Pinpoint the cell where the given text exists, returning its [x, y] midpoint coordinate. 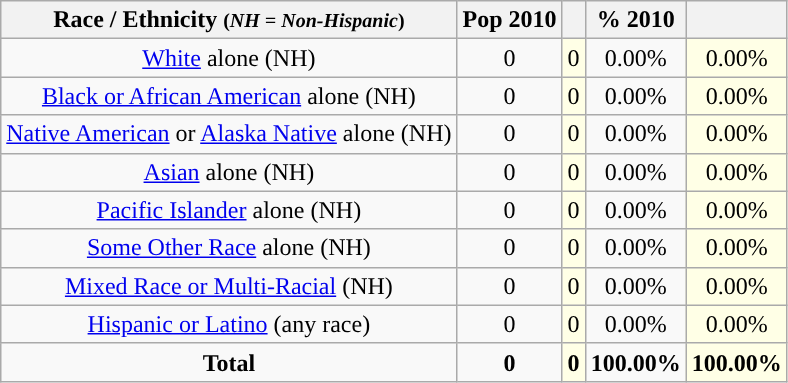
Pop 2010 [510, 20]
% 2010 [636, 20]
Race / Ethnicity (NH = Non-Hispanic) [229, 20]
Some Other Race alone (NH) [229, 248]
Black or African American alone (NH) [229, 96]
Pacific Islander alone (NH) [229, 210]
Native American or Alaska Native alone (NH) [229, 134]
Total [229, 362]
Mixed Race or Multi-Racial (NH) [229, 286]
White alone (NH) [229, 58]
Asian alone (NH) [229, 172]
Hispanic or Latino (any race) [229, 324]
